Identify which cell holds the provided text, then report its [X, Y] central coordinate. 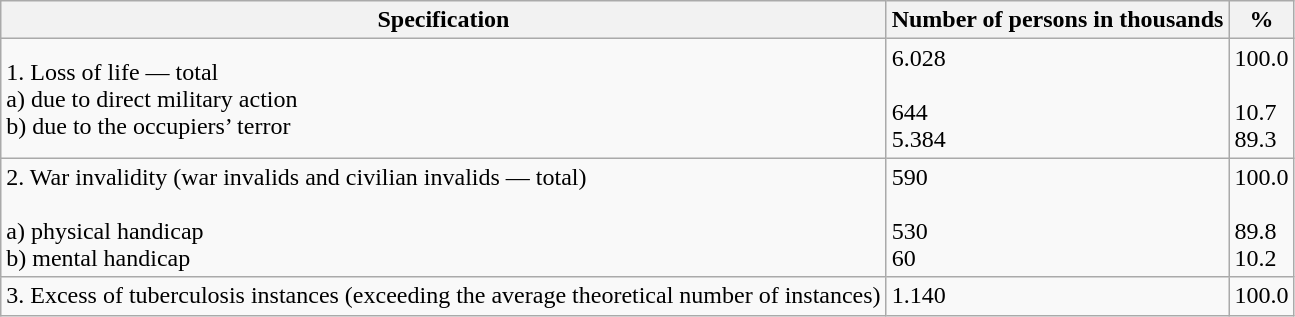
% [1262, 20]
100.0 [1262, 296]
100.010.7 89.3 [1262, 98]
Number of persons in thousands [1058, 20]
100.089.8 10.2 [1262, 218]
1. Loss of life — totala) due to direct military action b) due to the occupiers’ terror [444, 98]
590530 60 [1058, 218]
2. War invalidity (war invalids and civilian invalids — total)a) physical handicap b) mental handicap [444, 218]
6.028644 5.384 [1058, 98]
1.140 [1058, 296]
Specification [444, 20]
3. Excess of tuberculosis instances (exceeding the average theoretical number of instances) [444, 296]
